From the cell containing the given text, extract its center point as (X, Y) coordinate. 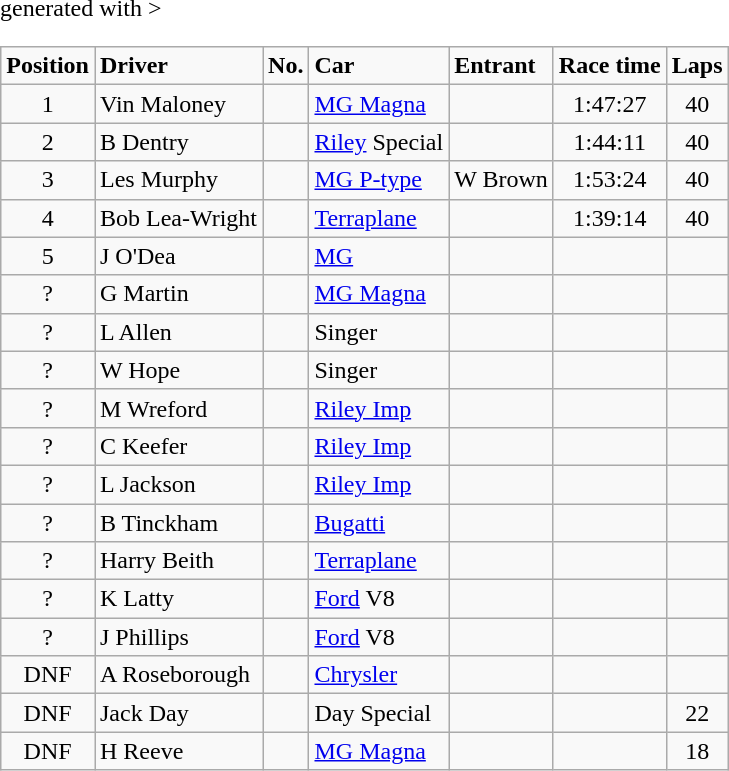
G Martin (178, 294)
MG (379, 256)
L Jackson (178, 484)
4 (48, 218)
Car (379, 66)
Harry Beith (178, 561)
1:39:14 (610, 218)
Riley Special (379, 142)
1 (48, 104)
Bob Lea-Wright (178, 218)
1:47:27 (610, 104)
5 (48, 256)
C Keefer (178, 446)
3 (48, 180)
2 (48, 142)
W Hope (178, 370)
18 (697, 751)
22 (697, 713)
1:44:11 (610, 142)
B Tinckham (178, 523)
B Dentry (178, 142)
Race time (610, 66)
K Latty (178, 599)
Laps (697, 66)
Position (48, 66)
M Wreford (178, 408)
L Allen (178, 332)
No. (286, 66)
J Phillips (178, 637)
Entrant (502, 66)
Driver (178, 66)
1:53:24 (610, 180)
Chrysler (379, 675)
W Brown (502, 180)
Les Murphy (178, 180)
MG P-type (379, 180)
J O'Dea (178, 256)
Day Special (379, 713)
Jack Day (178, 713)
Vin Maloney (178, 104)
A Roseborough (178, 675)
Bugatti (379, 523)
H Reeve (178, 751)
